Search for the cell housing the specified text and yield its [X, Y] center coordinate. 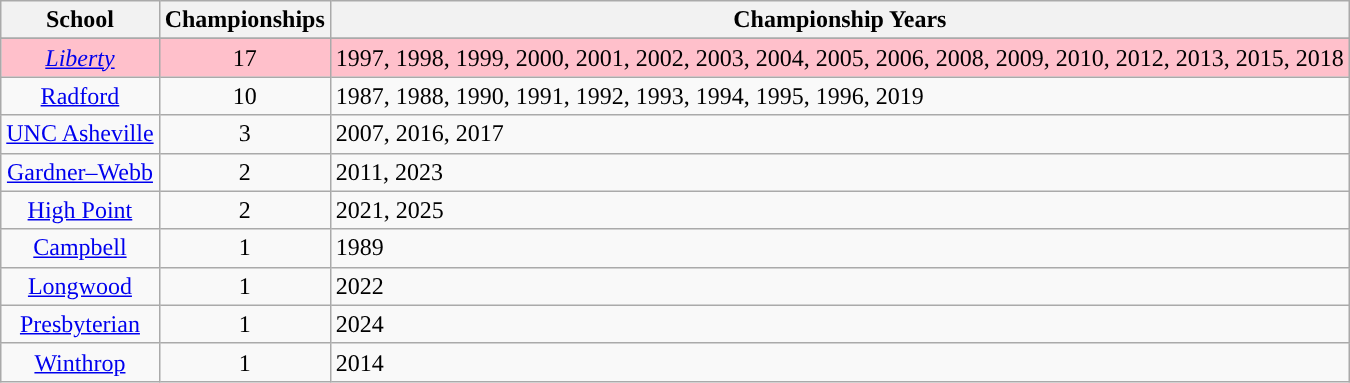
2007, 2016, 2017 [840, 134]
Championships [244, 20]
2021, 2025 [840, 210]
High Point [80, 210]
Campbell [80, 248]
1987, 1988, 1990, 1991, 1992, 1993, 1994, 1995, 1996, 2019 [840, 96]
1997, 1998, 1999, 2000, 2001, 2002, 2003, 2004, 2005, 2006, 2008, 2009, 2010, 2012, 2013, 2015, 2018 [840, 58]
Championship Years [840, 20]
Longwood [80, 286]
2024 [840, 324]
Presbyterian [80, 324]
Liberty [80, 58]
Gardner–Webb [80, 172]
2022 [840, 286]
School [80, 20]
2011, 2023 [840, 172]
2014 [840, 362]
Radford [80, 96]
17 [244, 58]
3 [244, 134]
UNC Asheville [80, 134]
Winthrop [80, 362]
1989 [840, 248]
10 [244, 96]
